Identify which cell holds the provided text, then report its (x, y) central coordinate. 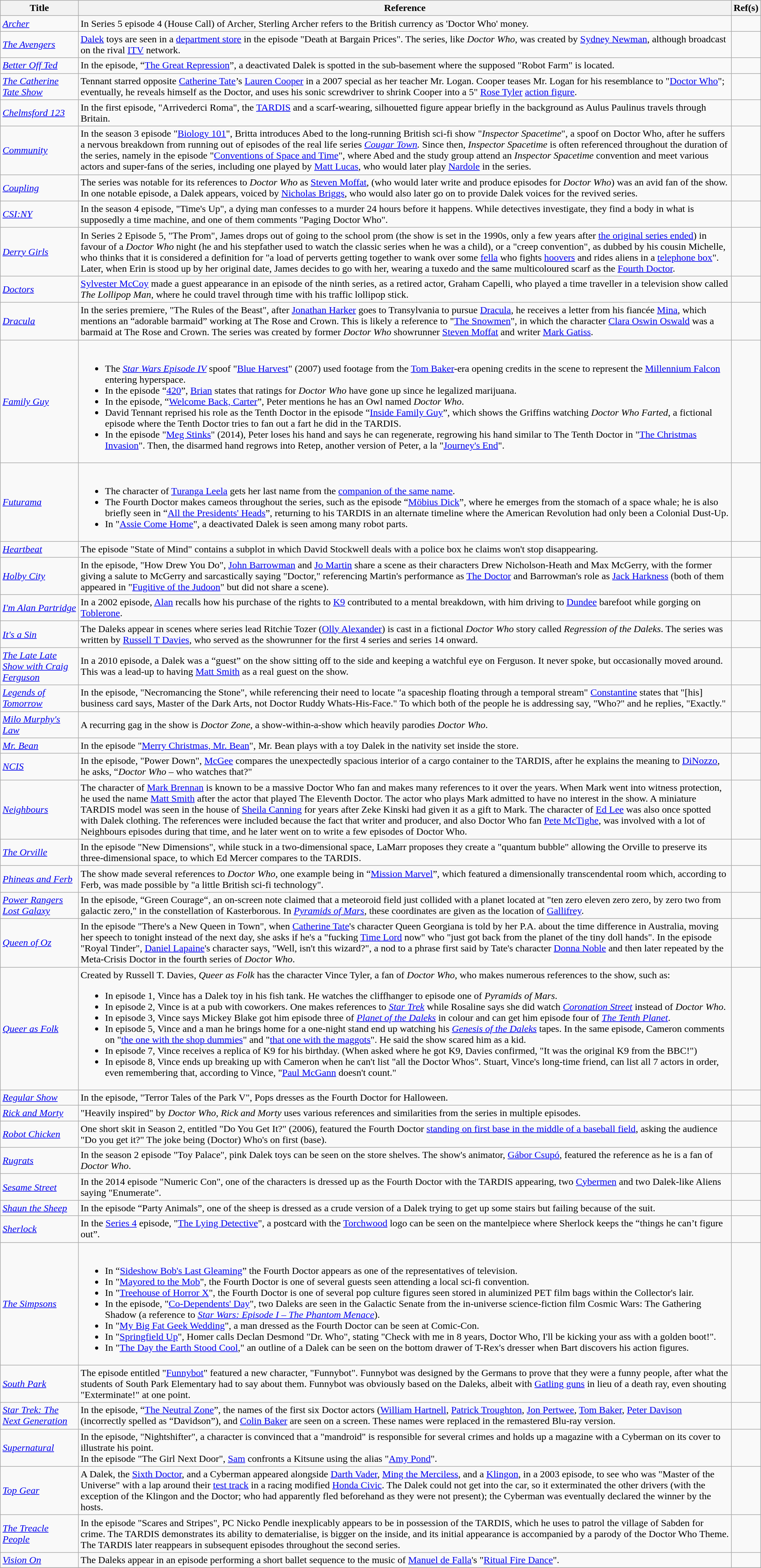
Holby City (39, 576)
The episode "State of Mind" contains a subplot in which David Stockwell deals with a police box he claims won't stop disappearing. (405, 550)
Vision On (39, 1560)
Futurama (39, 502)
Queer as Folk (39, 1029)
Power Rangers Lost Galaxy (39, 905)
Regular Show (39, 1098)
Title (39, 8)
In the episode, “The Great Repression”, a deactivated Dalek is spotted in the sub-basement where the supposed "Robot Farm" is located. (405, 65)
Queen of Oz (39, 943)
CSI:NY (39, 214)
The Late Late Show with Craig Ferguson (39, 666)
I'm Alan Partridge (39, 608)
Ref(s) (746, 8)
The Treacle People (39, 1533)
Archer (39, 24)
Community (39, 150)
The Catherine Tate Show (39, 86)
The Avengers (39, 45)
Star Trek: The Next Generation (39, 1415)
Family Guy (39, 401)
In the episode, "Terror Tales of the Park V", Pops dresses as the Fourth Doctor for Halloween. (405, 1098)
The Simpsons (39, 1304)
Doctors (39, 289)
Robot Chicken (39, 1134)
Milo Murphy's Law (39, 725)
Chelmsford 123 (39, 113)
In the episode "Merry Christmas, Mr. Bean", Mr. Bean plays with a toy Dalek in the nativity set inside the store. (405, 746)
Mr. Bean (39, 746)
Sherlock (39, 1229)
Rugrats (39, 1161)
Shaun the Sheep (39, 1208)
Dracula (39, 321)
Legends of Tomorrow (39, 698)
Top Gear (39, 1490)
Derry Girls (39, 251)
Neighbours (39, 809)
The Orville (39, 853)
NCIS (39, 766)
Rick and Morty (39, 1113)
Coupling (39, 188)
It's a Sin (39, 635)
Phineas and Ferb (39, 879)
"Heavily inspired" by Doctor Who, Rick and Morty uses various references and similarities from the series in multiple episodes. (405, 1113)
In Series 5 episode 4 (House Call) of Archer, Sterling Archer refers to the British currency as 'Doctor Who' money. (405, 24)
Better Off Ted (39, 65)
A recurring gag in the show is Doctor Zone, a show-within-a-show which heavily parodies Doctor Who. (405, 725)
Supernatural (39, 1448)
The Daleks appear in an episode performing a short ballet sequence to the music of Manuel de Falla's "Ritual Fire Dance". (405, 1560)
South Park (39, 1384)
Heartbeat (39, 550)
Reference (405, 8)
Sesame Street (39, 1187)
